Identify which cell holds the provided text, then report its (X, Y) central coordinate. 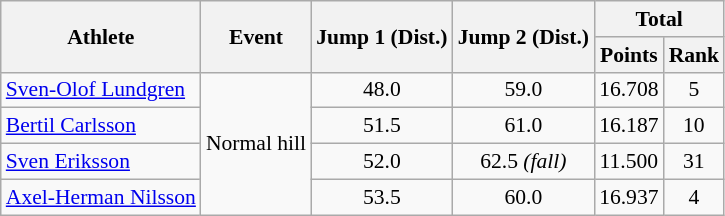
31 (694, 162)
53.5 (382, 197)
11.500 (628, 162)
Bertil Carlsson (101, 126)
Sven Eriksson (101, 162)
Points (628, 55)
Axel-Herman Nilsson (101, 197)
Total (659, 19)
16.937 (628, 197)
16.708 (628, 90)
16.187 (628, 126)
62.5 (fall) (524, 162)
60.0 (524, 197)
Event (256, 36)
51.5 (382, 126)
Normal hill (256, 143)
4 (694, 197)
Athlete (101, 36)
48.0 (382, 90)
61.0 (524, 126)
Rank (694, 55)
52.0 (382, 162)
Jump 1 (Dist.) (382, 36)
59.0 (524, 90)
5 (694, 90)
10 (694, 126)
Jump 2 (Dist.) (524, 36)
Sven-Olof Lundgren (101, 90)
